Scan for the cell matching the given text and deliver its [x, y] coordinate at center. 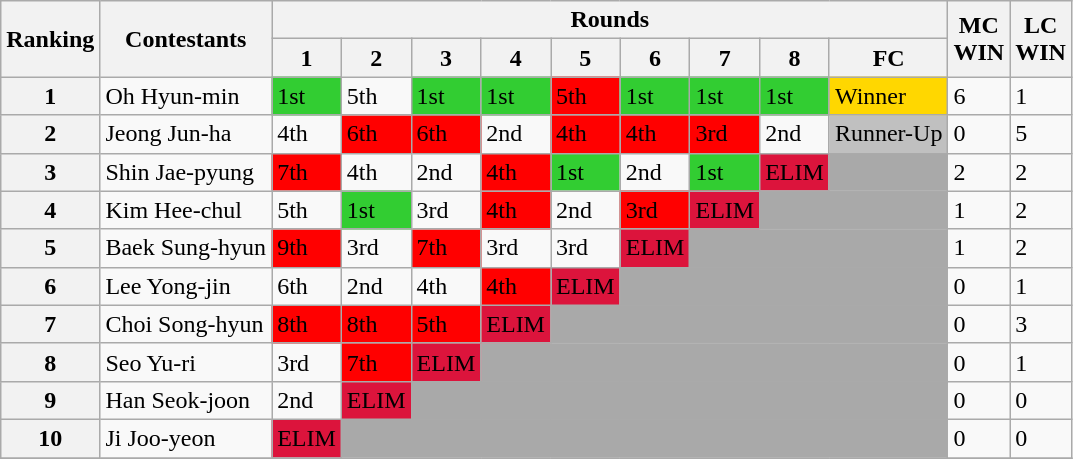
MCWIN [979, 39]
Lee Yong-jin [186, 286]
Choi Song-hyun [186, 324]
Jeong Jun-ha [186, 134]
Rounds [610, 20]
Han Seok-joon [186, 400]
Seo Yu-ri [186, 362]
Runner-Up [888, 134]
LCWIN [1041, 39]
Ji Joo-yeon [186, 438]
Ranking [50, 39]
Baek Sung-hyun [186, 248]
FC [888, 58]
Shin Jae-pyung [186, 172]
9 [50, 400]
Contestants [186, 39]
Oh Hyun-min [186, 96]
10 [50, 438]
9th [307, 248]
Winner [888, 96]
Kim Hee-chul [186, 210]
